Return the (x, y) coordinate for the center point of the cell that contains the specified text.  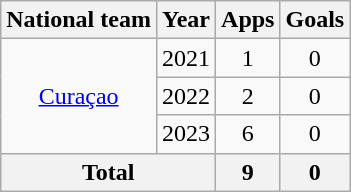
National team (79, 20)
Year (186, 20)
Goals (315, 20)
6 (248, 134)
Apps (248, 20)
2 (248, 96)
Curaçao (79, 96)
2021 (186, 58)
2022 (186, 96)
2023 (186, 134)
9 (248, 172)
1 (248, 58)
Total (108, 172)
